Determine the (x, y) coordinate at the center of the cell enclosing the given text.  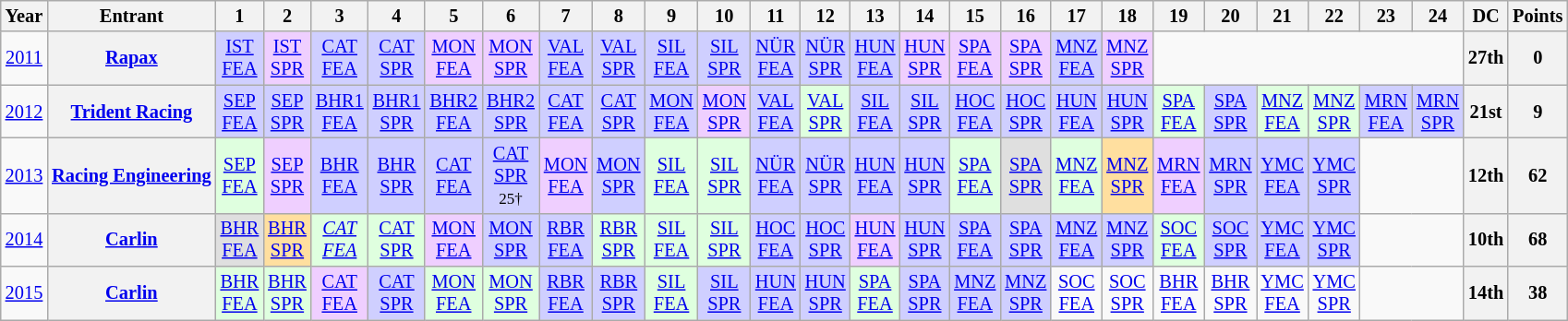
16 (1025, 16)
21 (1282, 16)
10 (724, 16)
Entrant (131, 16)
12 (826, 16)
14 (924, 16)
17 (1077, 16)
Points (1538, 16)
27th (1486, 58)
DC (1486, 16)
4 (397, 16)
38 (1538, 293)
2011 (24, 58)
8 (619, 16)
ISTFEA (240, 58)
24 (1438, 16)
Year (24, 16)
BHR1SPR (397, 112)
BHR2SPR (511, 112)
5 (453, 16)
21st (1486, 112)
11 (776, 16)
15 (975, 16)
12th (1486, 175)
14th (1486, 293)
62 (1538, 175)
BHR2FEA (453, 112)
1 (240, 16)
BHR1FEA (340, 112)
23 (1386, 16)
19 (1178, 16)
CATSPR25† (511, 175)
22 (1334, 16)
Racing Engineering (131, 175)
7 (565, 16)
20 (1230, 16)
3 (340, 16)
ISTSPR (287, 58)
2 (287, 16)
0 (1538, 58)
2013 (24, 175)
10th (1486, 240)
18 (1127, 16)
2014 (24, 240)
13 (875, 16)
68 (1538, 240)
Rapax (131, 58)
2015 (24, 293)
Trident Racing (131, 112)
2012 (24, 112)
6 (511, 16)
